Extract the (x, y) coordinate from the center of the cell holding the provided text.  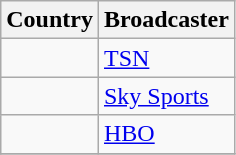
HBO (166, 134)
Sky Sports (166, 96)
Broadcaster (166, 20)
Country (50, 20)
TSN (166, 58)
